Capture the cell that displays the provided text and extract its [x, y] central coordinate. 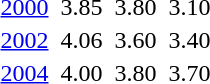
3.60 [136, 40]
4.06 [82, 40]
